Scan for the cell matching the given text and deliver its (x, y) coordinate at center. 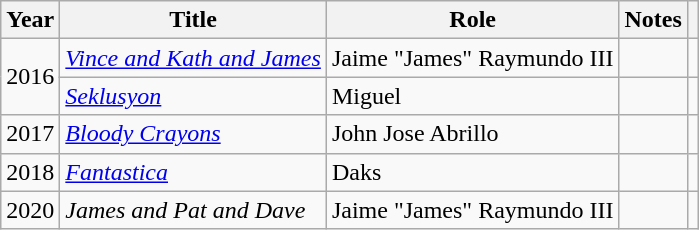
Miguel (472, 96)
Fantastica (194, 172)
Notes (653, 20)
Role (472, 20)
Seklusyon (194, 96)
John Jose Abrillo (472, 134)
Bloody Crayons (194, 134)
2020 (30, 210)
2018 (30, 172)
2017 (30, 134)
James and Pat and Dave (194, 210)
Daks (472, 172)
Year (30, 20)
Vince and Kath and James (194, 58)
2016 (30, 77)
Title (194, 20)
